Determine the (X, Y) coordinate at the center of the cell enclosing the given text.  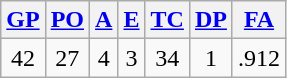
4 (104, 58)
A (104, 20)
E (132, 20)
.912 (258, 58)
FA (258, 20)
GP (23, 20)
1 (210, 58)
DP (210, 20)
3 (132, 58)
34 (167, 58)
TC (167, 20)
42 (23, 58)
27 (67, 58)
PO (67, 20)
